Return the [X, Y] coordinate for the center point of the cell that contains the specified text.  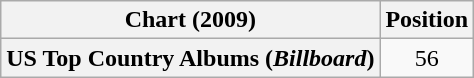
US Top Country Albums (Billboard) [190, 58]
Position [427, 20]
Chart (2009) [190, 20]
56 [427, 58]
